Return the [x, y] coordinate for the center point of the cell that contains the specified text.  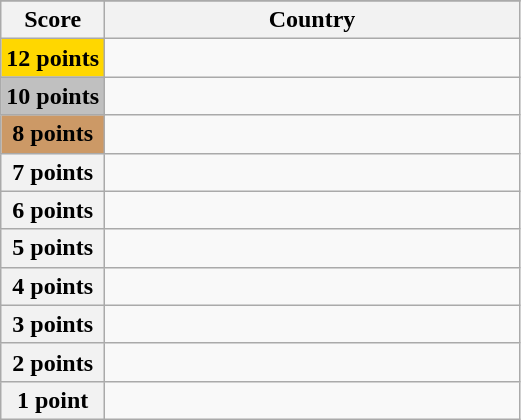
8 points [53, 134]
12 points [53, 58]
3 points [53, 324]
5 points [53, 248]
1 point [53, 400]
7 points [53, 172]
6 points [53, 210]
4 points [53, 286]
2 points [53, 362]
10 points [53, 96]
Score [53, 20]
Country [312, 20]
